Identify which cell holds the provided text, then report its (x, y) central coordinate. 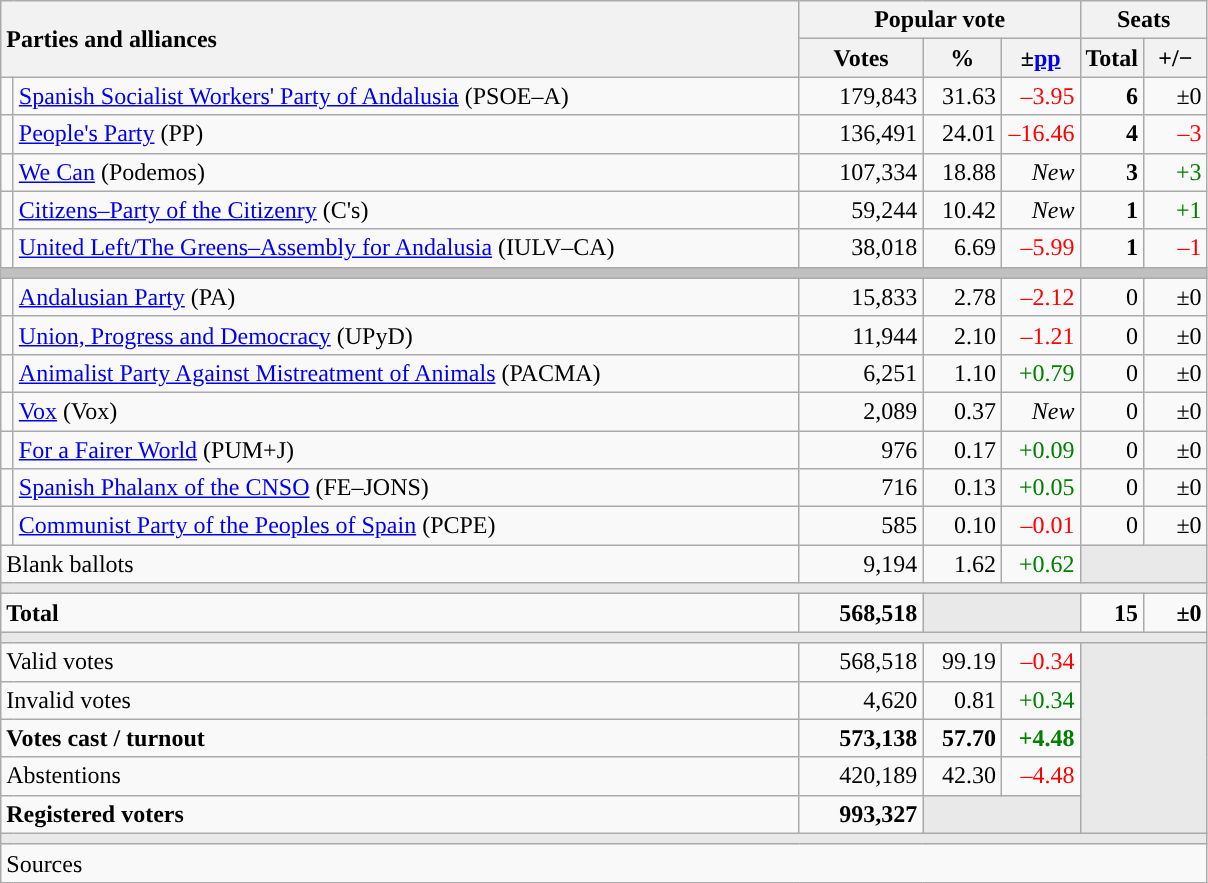
–1.21 (1040, 335)
716 (861, 488)
420,189 (861, 776)
585 (861, 526)
3 (1112, 172)
59,244 (861, 210)
–0.34 (1040, 662)
+0.05 (1040, 488)
–16.46 (1040, 134)
Union, Progress and Democracy (UPyD) (406, 335)
–5.99 (1040, 248)
573,138 (861, 738)
–1 (1176, 248)
107,334 (861, 172)
38,018 (861, 248)
42.30 (962, 776)
4,620 (861, 700)
2.78 (962, 297)
United Left/The Greens–Assembly for Andalusia (IULV–CA) (406, 248)
±pp (1040, 58)
–3 (1176, 134)
+4.48 (1040, 738)
15 (1112, 613)
–4.48 (1040, 776)
Valid votes (400, 662)
Parties and alliances (400, 39)
2,089 (861, 411)
9,194 (861, 564)
Citizens–Party of the Citizenry (C's) (406, 210)
976 (861, 449)
–0.01 (1040, 526)
+0.62 (1040, 564)
10.42 (962, 210)
136,491 (861, 134)
Registered voters (400, 814)
+/− (1176, 58)
993,327 (861, 814)
+3 (1176, 172)
Invalid votes (400, 700)
1.10 (962, 373)
+1 (1176, 210)
6,251 (861, 373)
0.17 (962, 449)
11,944 (861, 335)
Spanish Socialist Workers' Party of Andalusia (PSOE–A) (406, 96)
Blank ballots (400, 564)
6 (1112, 96)
People's Party (PP) (406, 134)
–3.95 (1040, 96)
Seats (1144, 20)
179,843 (861, 96)
We Can (Podemos) (406, 172)
Animalist Party Against Mistreatment of Animals (PACMA) (406, 373)
+0.34 (1040, 700)
0.37 (962, 411)
Vox (Vox) (406, 411)
Andalusian Party (PA) (406, 297)
2.10 (962, 335)
24.01 (962, 134)
0.81 (962, 700)
6.69 (962, 248)
Sources (604, 863)
0.10 (962, 526)
1.62 (962, 564)
57.70 (962, 738)
% (962, 58)
99.19 (962, 662)
Spanish Phalanx of the CNSO (FE–JONS) (406, 488)
18.88 (962, 172)
15,833 (861, 297)
Communist Party of the Peoples of Spain (PCPE) (406, 526)
Popular vote (940, 20)
4 (1112, 134)
Votes cast / turnout (400, 738)
31.63 (962, 96)
Abstentions (400, 776)
–2.12 (1040, 297)
For a Fairer World (PUM+J) (406, 449)
+0.79 (1040, 373)
Votes (861, 58)
0.13 (962, 488)
+0.09 (1040, 449)
